Find where the given text appears and provide that cell's center as (x, y) coordinate. 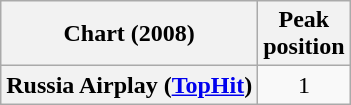
1 (304, 85)
Russia Airplay (TopHit) (130, 85)
Chart (2008) (130, 34)
Peakposition (304, 34)
